For the text-containing cell, return its midpoint in (x, y) coordinate format. 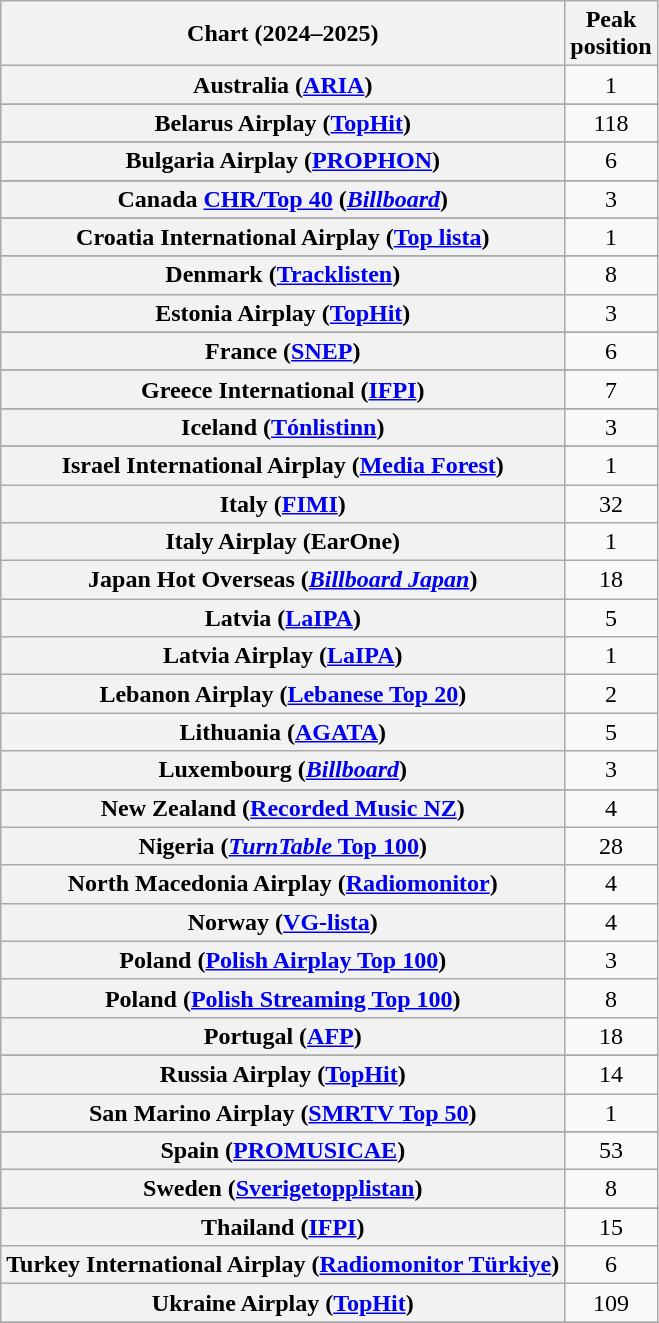
Russia Airplay (TopHit) (283, 1074)
Nigeria (TurnTable Top 100) (283, 846)
53 (611, 1151)
Italy (FIMI) (283, 503)
14 (611, 1074)
Norway (VG-lista) (283, 922)
Portugal (AFP) (283, 1036)
118 (611, 123)
Lithuania (AGATA) (283, 732)
Israel International Airplay (Media Forest) (283, 465)
Italy Airplay (EarOne) (283, 542)
Luxembourg (Billboard) (283, 770)
109 (611, 1303)
Spain (PROMUSICAE) (283, 1151)
Bulgaria Airplay (PROPHON) (283, 161)
Ukraine Airplay (TopHit) (283, 1303)
Turkey International Airplay (Radiomonitor Türkiye) (283, 1265)
Latvia (LaIPA) (283, 618)
New Zealand (Recorded Music NZ) (283, 808)
Poland (Polish Streaming Top 100) (283, 998)
Lebanon Airplay (Lebanese Top 20) (283, 694)
Sweden (Sverigetopplistan) (283, 1189)
Chart (2024–2025) (283, 34)
North Macedonia Airplay (Radiomonitor) (283, 884)
32 (611, 503)
Denmark (Tracklisten) (283, 275)
Japan Hot Overseas (Billboard Japan) (283, 580)
Iceland (Tónlistinn) (283, 427)
Thailand (IFPI) (283, 1227)
San Marino Airplay (SMRTV Top 50) (283, 1113)
Poland (Polish Airplay Top 100) (283, 960)
Estonia Airplay (TopHit) (283, 313)
Croatia International Airplay (Top lista) (283, 237)
2 (611, 694)
France (SNEP) (283, 351)
Latvia Airplay (LaIPA) (283, 656)
Belarus Airplay (TopHit) (283, 123)
7 (611, 389)
Peakposition (611, 34)
Canada CHR/Top 40 (Billboard) (283, 199)
15 (611, 1227)
Australia (ARIA) (283, 85)
28 (611, 846)
Greece International (IFPI) (283, 389)
